Identify which cell holds the provided text, then report its [X, Y] central coordinate. 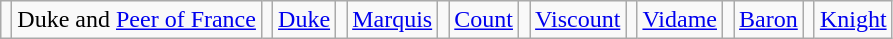
Baron [769, 20]
Vidame [680, 20]
Duke and Peer of France [137, 20]
Viscount [578, 20]
Knight [853, 20]
Count [484, 20]
Duke [304, 20]
Marquis [392, 20]
